Extract the [x, y] coordinate from the center of the cell holding the provided text.  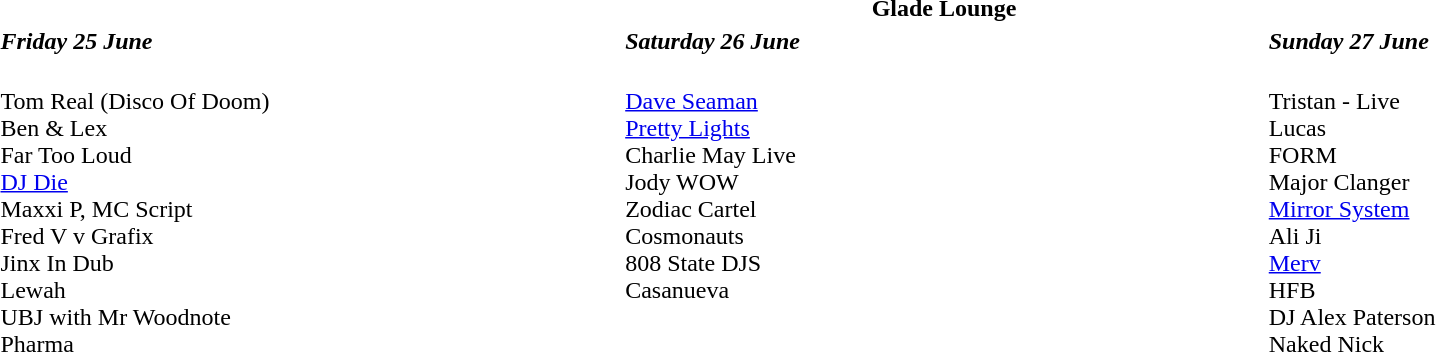
Saturday 26 June [944, 41]
